Detect which cell encompasses the target text, then output its (x, y) center coordinate. 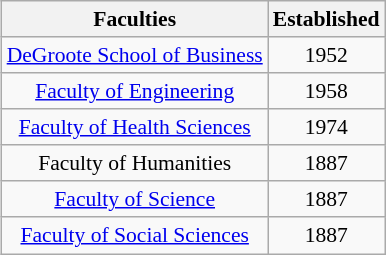
Established (326, 19)
Faculty of Health Sciences (135, 127)
1974 (326, 127)
Faculty of Science (135, 199)
DeGroote School of Business (135, 55)
Faculty of Humanities (135, 163)
1952 (326, 55)
1958 (326, 91)
Faculty of Engineering (135, 91)
Faculties (135, 19)
Faculty of Social Sciences (135, 235)
